Scan for the cell matching the given text and deliver its (X, Y) coordinate at center. 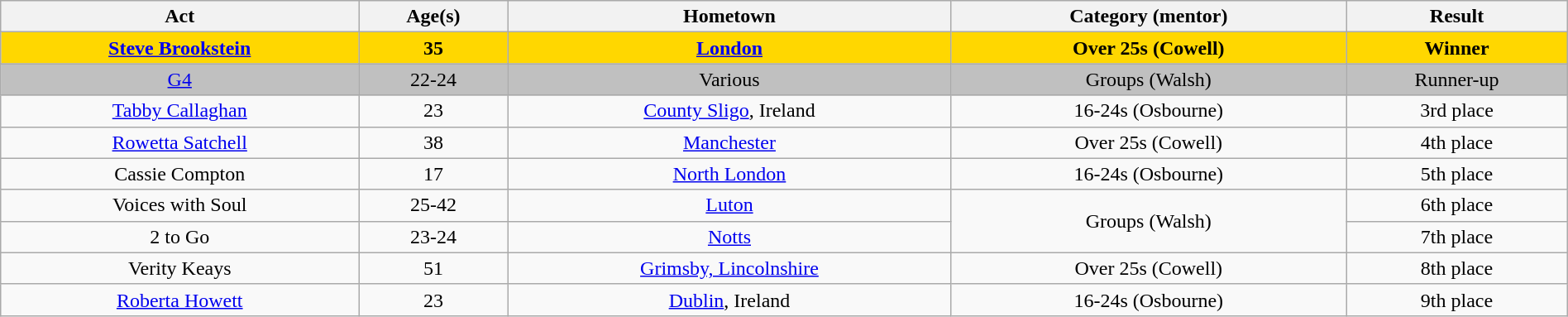
8th place (1457, 268)
7th place (1457, 237)
Result (1457, 17)
Rowetta Satchell (180, 142)
Age(s) (433, 17)
London (729, 48)
Dublin, Ireland (729, 300)
6th place (1457, 205)
2 to Go (180, 237)
Roberta Howett (180, 300)
38 (433, 142)
Winner (1457, 48)
G4 (180, 79)
Runner-up (1457, 79)
Voices with Soul (180, 205)
Steve Brookstein (180, 48)
Verity Keays (180, 268)
County Sligo, Ireland (729, 111)
Category (mentor) (1149, 17)
Hometown (729, 17)
Tabby Callaghan (180, 111)
25-42 (433, 205)
23-24 (433, 237)
Manchester (729, 142)
Act (180, 17)
Cassie Compton (180, 174)
22-24 (433, 79)
Grimsby, Lincolnshire (729, 268)
4th place (1457, 142)
3rd place (1457, 111)
35 (433, 48)
51 (433, 268)
Various (729, 79)
5th place (1457, 174)
17 (433, 174)
9th place (1457, 300)
North London (729, 174)
Luton (729, 205)
Notts (729, 237)
